Capture the cell that displays the provided text and extract its [X, Y] central coordinate. 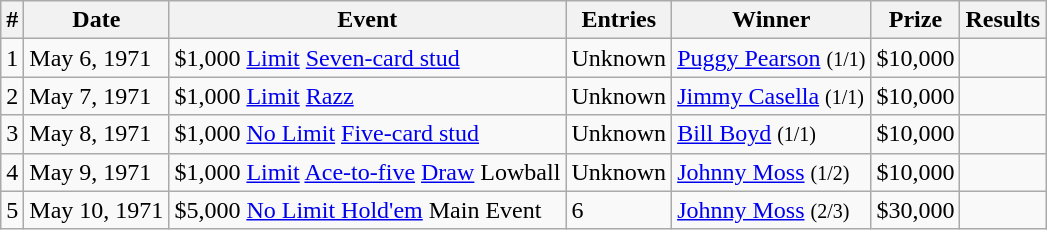
Johnny Moss (2/3) [772, 210]
4 [12, 172]
Date [96, 20]
3 [12, 134]
5 [12, 210]
Jimmy Casella (1/1) [772, 96]
May 9, 1971 [96, 172]
Johnny Moss (1/2) [772, 172]
Entries [619, 20]
6 [619, 210]
Winner [772, 20]
Event [368, 20]
$1,000 Limit Razz [368, 96]
$1,000 Limit Ace-to-five Draw Lowball [368, 172]
May 10, 1971 [96, 210]
Puggy Pearson (1/1) [772, 58]
Bill Boyd (1/1) [772, 134]
Results [1003, 20]
May 7, 1971 [96, 96]
# [12, 20]
2 [12, 96]
1 [12, 58]
Prize [916, 20]
May 6, 1971 [96, 58]
$30,000 [916, 210]
$1,000 No Limit Five-card stud [368, 134]
$5,000 No Limit Hold'em Main Event [368, 210]
$1,000 Limit Seven-card stud [368, 58]
May 8, 1971 [96, 134]
